Output the (x, y) coordinate of the center of the cell containing the given text.  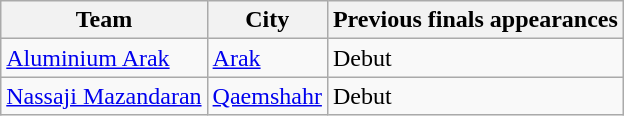
Previous finals appearances (475, 20)
Aluminium Arak (104, 58)
Arak (267, 58)
Qaemshahr (267, 96)
City (267, 20)
Nassaji Mazandaran (104, 96)
Team (104, 20)
